Detect which cell encompasses the target text, then output its [X, Y] center coordinate. 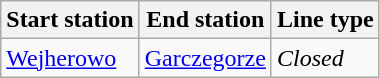
End station [205, 20]
Line type [325, 20]
Closed [325, 58]
Start station [70, 20]
Wejherowo [70, 58]
Garczegorze [205, 58]
